Scan for the cell matching the given text and deliver its [X, Y] coordinate at center. 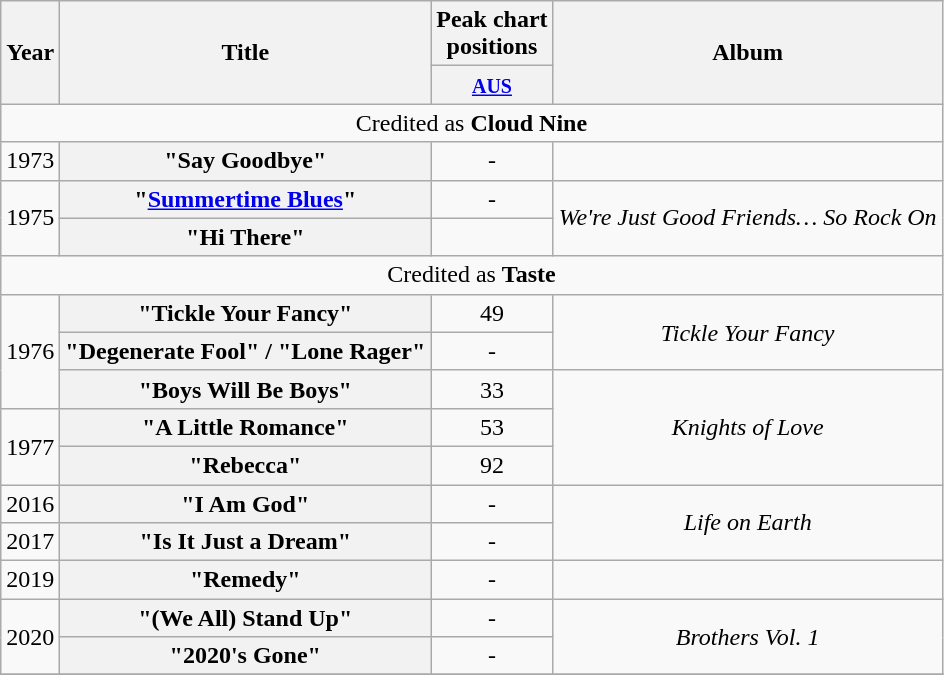
"Is It Just a Dream" [246, 542]
"Remedy" [246, 580]
"2020's Gone" [246, 656]
33 [492, 389]
Knights of Love [748, 427]
1976 [30, 351]
Tickle Your Fancy [748, 332]
Life on Earth [748, 522]
"A Little Romance" [246, 427]
49 [492, 313]
92 [492, 465]
Album [748, 52]
Year [30, 52]
2020 [30, 637]
"Degenerate Fool" / "Lone Rager" [246, 351]
Title [246, 52]
2017 [30, 542]
1977 [30, 446]
"(We All) Stand Up" [246, 618]
Peak chartpositions [492, 34]
Credited as Cloud Nine [472, 123]
"Boys Will Be Boys" [246, 389]
"Rebecca" [246, 465]
"Hi There" [246, 237]
53 [492, 427]
2016 [30, 503]
AUS [492, 85]
We're Just Good Friends… So Rock On [748, 218]
1975 [30, 218]
"Summertime Blues" [246, 199]
"Tickle Your Fancy" [246, 313]
2019 [30, 580]
Credited as Taste [472, 275]
"Say Goodbye" [246, 161]
"I Am God" [246, 503]
1973 [30, 161]
Brothers Vol. 1 [748, 637]
